Pinpoint the cell where the given text exists, returning its [X, Y] midpoint coordinate. 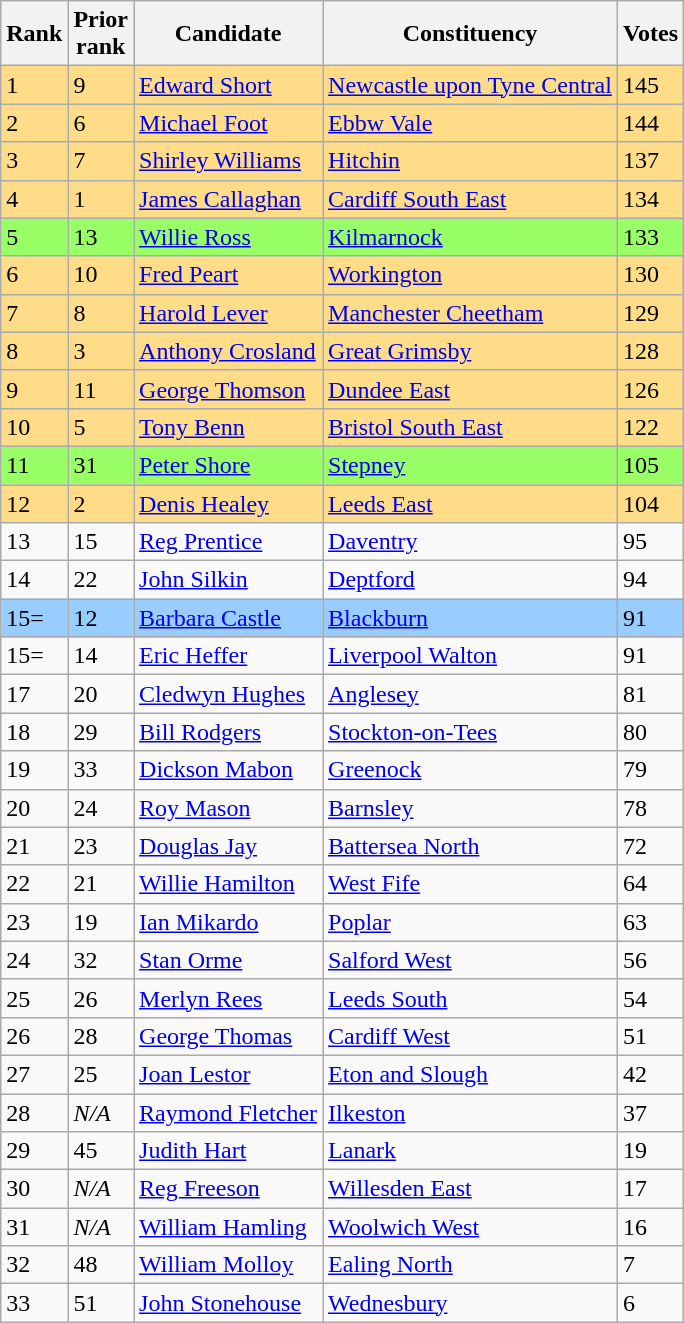
Edward Short [228, 85]
Willesden East [470, 1189]
126 [650, 389]
Stan Orme [228, 960]
104 [650, 503]
Joan Lestor [228, 1074]
134 [650, 199]
Manchester Cheetham [470, 313]
63 [650, 922]
James Callaghan [228, 199]
Rank [34, 34]
Reg Freeson [228, 1189]
78 [650, 808]
Ilkeston [470, 1113]
Bill Rodgers [228, 732]
56 [650, 960]
Michael Foot [228, 123]
Ealing North [470, 1265]
Eric Heffer [228, 656]
128 [650, 351]
37 [650, 1113]
Shirley Williams [228, 161]
Anglesey [470, 694]
64 [650, 884]
Woolwich West [470, 1227]
Harold Lever [228, 313]
Votes [650, 34]
Ebbw Vale [470, 123]
18 [34, 732]
Cledwyn Hughes [228, 694]
4 [34, 199]
Blackburn [470, 618]
Merlyn Rees [228, 998]
Ian Mikardo [228, 922]
Wednesbury [470, 1303]
Greenock [470, 770]
72 [650, 846]
West Fife [470, 884]
144 [650, 123]
130 [650, 275]
Leeds South [470, 998]
Roy Mason [228, 808]
Workington [470, 275]
80 [650, 732]
Willie Hamilton [228, 884]
Tony Benn [228, 427]
42 [650, 1074]
Stepney [470, 465]
129 [650, 313]
Stockton-on-Tees [470, 732]
George Thomas [228, 1036]
Barnsley [470, 808]
William Hamling [228, 1227]
William Molloy [228, 1265]
Candidate [228, 34]
81 [650, 694]
Fred Peart [228, 275]
45 [101, 1151]
Barbara Castle [228, 618]
Kilmarnock [470, 237]
137 [650, 161]
Deptford [470, 580]
16 [650, 1227]
Willie Ross [228, 237]
Denis Healey [228, 503]
Dickson Mabon [228, 770]
15 [101, 542]
79 [650, 770]
George Thomson [228, 389]
Cardiff South East [470, 199]
48 [101, 1265]
Bristol South East [470, 427]
Leeds East [470, 503]
Douglas Jay [228, 846]
Anthony Crosland [228, 351]
Dundee East [470, 389]
94 [650, 580]
Cardiff West [470, 1036]
Peter Shore [228, 465]
John Silkin [228, 580]
Daventry [470, 542]
Priorrank [101, 34]
133 [650, 237]
Constituency [470, 34]
John Stonehouse [228, 1303]
54 [650, 998]
95 [650, 542]
Newcastle upon Tyne Central [470, 85]
122 [650, 427]
105 [650, 465]
Raymond Fletcher [228, 1113]
Reg Prentice [228, 542]
145 [650, 85]
30 [34, 1189]
Hitchin [470, 161]
Lanark [470, 1151]
27 [34, 1074]
Eton and Slough [470, 1074]
Great Grimsby [470, 351]
Battersea North [470, 846]
Salford West [470, 960]
Judith Hart [228, 1151]
Poplar [470, 922]
Liverpool Walton [470, 656]
